Scan for the cell matching the given text and deliver its [X, Y] coordinate at center. 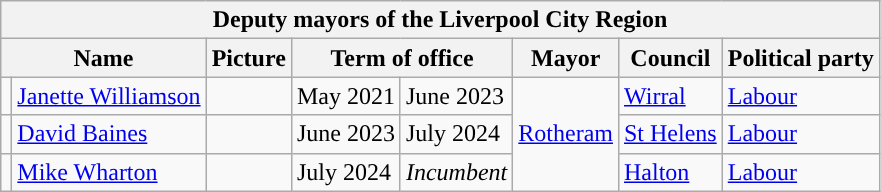
Janette Williamson [109, 96]
Incumbent [456, 172]
Picture [248, 58]
Political party [800, 58]
Wirral [670, 96]
Rotheram [566, 134]
May 2021 [346, 96]
David Baines [109, 134]
Mayor [566, 58]
Name [104, 58]
St Helens [670, 134]
Term of office [402, 58]
Halton [670, 172]
Council [670, 58]
Mike Wharton [109, 172]
Deputy mayors of the Liverpool City Region [440, 20]
